Determine the (x, y) coordinate at the center of the cell enclosing the given text.  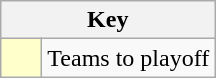
Key (108, 20)
Teams to playoff (128, 58)
